Capture the cell that displays the provided text and extract its [X, Y] central coordinate. 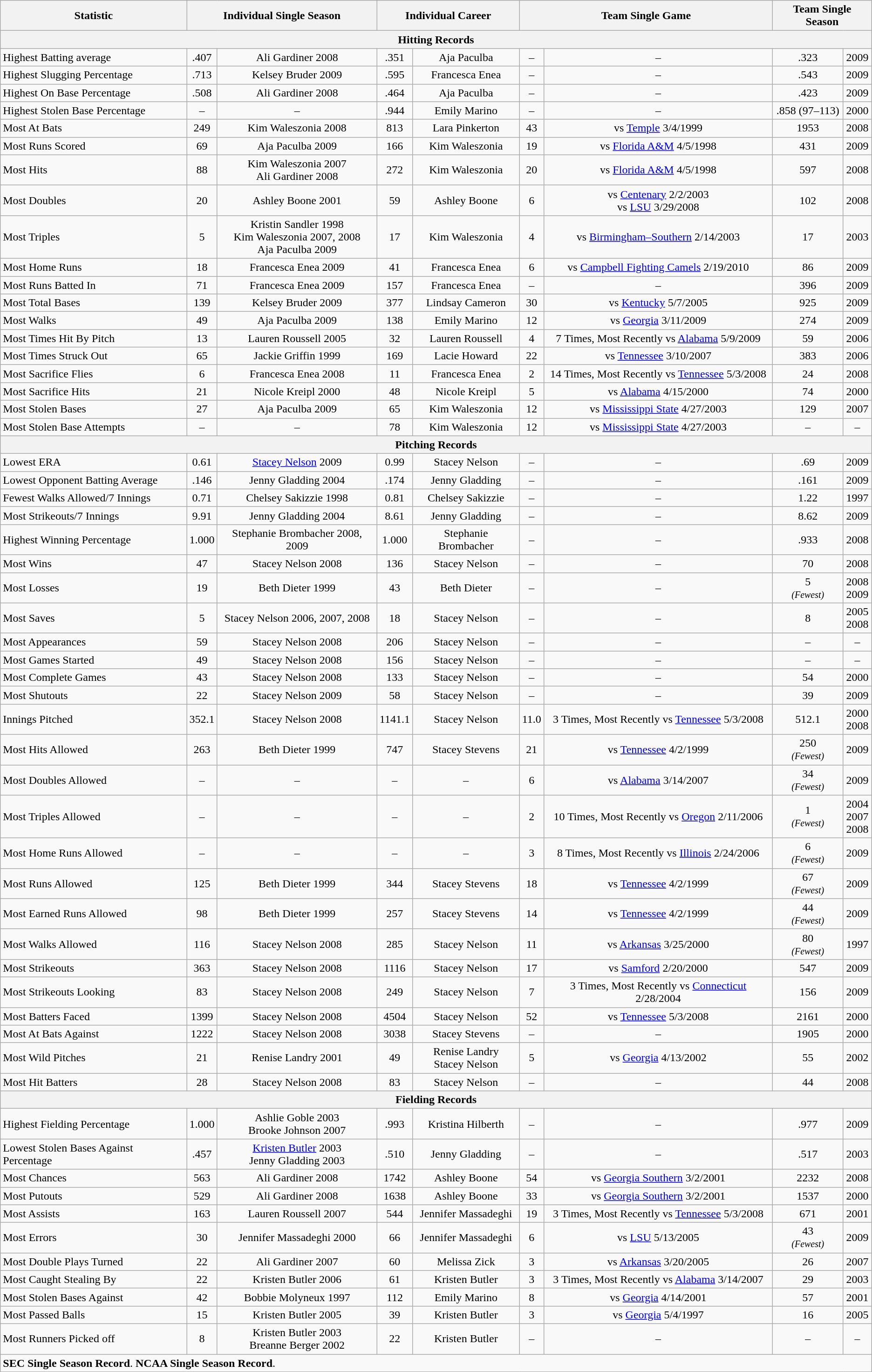
1638 [395, 1196]
Lara Pinkerton [466, 128]
Hitting Records [436, 40]
SEC Single Season Record. NCAA Single Season Record. [436, 1363]
vs Temple 3/4/1999 [658, 128]
Lauren Roussell [466, 338]
547 [808, 968]
33 [531, 1196]
vs Georgia 3/11/2009 [658, 321]
42 [202, 1297]
vs Alabama 3/14/2007 [658, 780]
2005 [857, 1315]
vs Georgia 4/13/2002 [658, 1058]
.351 [395, 57]
Bobbie Molyneux 1997 [297, 1297]
16 [808, 1315]
250(Fewest) [808, 749]
.713 [202, 75]
Pitching Records [436, 445]
20082009 [857, 587]
1537 [808, 1196]
.69 [808, 462]
.933 [808, 540]
28 [202, 1082]
813 [395, 128]
69 [202, 146]
Beth Dieter [466, 587]
Kristen Butler 2003Jenny Gladding 2003 [297, 1154]
Renise Landry 2001 [297, 1058]
529 [202, 1196]
Fewest Walks Allowed/7 Innings [94, 498]
Lowest Opponent Batting Average [94, 480]
Most Strikeouts Looking [94, 992]
2232 [808, 1178]
Most Triples Allowed [94, 816]
139 [202, 303]
125 [202, 884]
.464 [395, 93]
Lowest ERA [94, 462]
57 [808, 1297]
Highest On Base Percentage [94, 93]
Most Walks [94, 321]
Most Hits [94, 170]
Most Caught Stealing By [94, 1279]
Most Doubles Allowed [94, 780]
vs Centenary 2/2/2003vs LSU 3/29/2008 [658, 200]
6(Fewest) [808, 853]
Most At Bats [94, 128]
Most Sacrifice Hits [94, 391]
Lindsay Cameron [466, 303]
Ashlie Goble 2003Brooke Johnson 2007 [297, 1124]
344 [395, 884]
vs Kentucky 5/7/2005 [658, 303]
Stephanie Brombacher 2008, 2009 [297, 540]
Most Hits Allowed [94, 749]
200420072008 [857, 816]
.595 [395, 75]
Francesca Enea 2008 [297, 374]
396 [808, 285]
Most Shutouts [94, 695]
vs LSU 5/13/2005 [658, 1238]
Jackie Griffin 1999 [297, 356]
vs Tennessee 5/3/2008 [658, 1016]
3 Times, Most Recently vs Alabama 3/14/2007 [658, 1279]
Kristin Sandler 1998Kim Waleszonia 2007, 2008Aja Paculba 2009 [297, 237]
Lacie Howard [466, 356]
352.1 [202, 720]
116 [202, 944]
Kristina Hilberth [466, 1124]
925 [808, 303]
Most Errors [94, 1238]
43(Fewest) [808, 1238]
Kim Waleszonia 2008 [297, 128]
41 [395, 267]
257 [395, 913]
9.91 [202, 515]
Nicole Kreipl 2000 [297, 391]
8.62 [808, 515]
Most Saves [94, 618]
vs Arkansas 3/20/2005 [658, 1262]
563 [202, 1178]
Most Strikeouts [94, 968]
.146 [202, 480]
Renise LandryStacey Nelson [466, 1058]
Most Triples [94, 237]
4504 [395, 1016]
32 [395, 338]
.457 [202, 1154]
3 Times, Most Recently vs Connecticut 2/28/2004 [658, 992]
Jennifer Massadeghi 2000 [297, 1238]
67(Fewest) [808, 884]
1116 [395, 968]
.161 [808, 480]
Innings Pitched [94, 720]
Highest Stolen Base Percentage [94, 110]
Team Single Season [823, 16]
206 [395, 642]
vs Alabama 4/15/2000 [658, 391]
Lauren Roussell 2007 [297, 1214]
1141.1 [395, 720]
Most Total Bases [94, 303]
Lauren Roussell 2005 [297, 338]
20052008 [857, 618]
136 [395, 563]
Most Putouts [94, 1196]
Most Appearances [94, 642]
26 [808, 1262]
48 [395, 391]
7 [531, 992]
.977 [808, 1124]
Most Hit Batters [94, 1082]
Highest Winning Percentage [94, 540]
272 [395, 170]
431 [808, 146]
0.99 [395, 462]
Most Doubles [94, 200]
55 [808, 1058]
66 [395, 1238]
47 [202, 563]
74 [808, 391]
Ashley Boone 2001 [297, 200]
.407 [202, 57]
Most Times Hit By Pitch [94, 338]
512.1 [808, 720]
14 [531, 913]
Most Walks Allowed [94, 944]
2002 [857, 1058]
14 Times, Most Recently vs Tennessee 5/3/2008 [658, 374]
1742 [395, 1178]
Most At Bats Against [94, 1034]
Kristen Butler 2006 [297, 1279]
1905 [808, 1034]
Most Earned Runs Allowed [94, 913]
58 [395, 695]
vs Georgia 4/14/2001 [658, 1297]
7 Times, Most Recently vs Alabama 5/9/2009 [658, 338]
285 [395, 944]
Highest Fielding Percentage [94, 1124]
Highest Slugging Percentage [94, 75]
Kim Waleszonia 2007Ali Gardiner 2008 [297, 170]
.323 [808, 57]
2161 [808, 1016]
Most Chances [94, 1178]
747 [395, 749]
Most Wins [94, 563]
133 [395, 678]
Most Strikeouts/7 Innings [94, 515]
Team Single Game [646, 16]
1(Fewest) [808, 816]
Most Runs Scored [94, 146]
11.0 [531, 720]
Nicole Kreipl [466, 391]
24 [808, 374]
vs Georgia 5/4/1997 [658, 1315]
70 [808, 563]
Ali Gardiner 2007 [297, 1262]
102 [808, 200]
169 [395, 356]
166 [395, 146]
.993 [395, 1124]
.510 [395, 1154]
112 [395, 1297]
vs Campbell Fighting Camels 2/19/2010 [658, 267]
vs Tennessee 3/10/2007 [658, 356]
0.81 [395, 498]
Chelsey Sakizzie [466, 498]
1222 [202, 1034]
Most Stolen Bases [94, 409]
vs Arkansas 3/25/2000 [658, 944]
Most Double Plays Turned [94, 1262]
27 [202, 409]
Most Home Runs Allowed [94, 853]
Most Assists [94, 1214]
274 [808, 321]
Chelsey Sakizzie 1998 [297, 498]
15 [202, 1315]
vs Birmingham–Southern 2/14/2003 [658, 237]
.508 [202, 93]
Most Stolen Base Attempts [94, 427]
61 [395, 1279]
Stephanie Brombacher [466, 540]
80(Fewest) [808, 944]
Statistic [94, 16]
0.61 [202, 462]
Most Complete Games [94, 678]
Most Games Started [94, 660]
377 [395, 303]
44 [808, 1082]
263 [202, 749]
Most Times Struck Out [94, 356]
5(Fewest) [808, 587]
44(Fewest) [808, 913]
671 [808, 1214]
.944 [395, 110]
Most Runs Batted In [94, 285]
1953 [808, 128]
Stacey Nelson 2006, 2007, 2008 [297, 618]
363 [202, 968]
597 [808, 170]
544 [395, 1214]
34(Fewest) [808, 780]
.543 [808, 75]
86 [808, 267]
13 [202, 338]
.174 [395, 480]
29 [808, 1279]
1.22 [808, 498]
.423 [808, 93]
Lowest Stolen Bases Against Percentage [94, 1154]
Most Losses [94, 587]
8 Times, Most Recently vs Illinois 2/24/2006 [658, 853]
Most Runs Allowed [94, 884]
10 Times, Most Recently vs Oregon 2/11/2006 [658, 816]
Most Batters Faced [94, 1016]
Most Runners Picked off [94, 1338]
8.61 [395, 515]
Most Wild Pitches [94, 1058]
Individual Single Season [282, 16]
383 [808, 356]
Highest Batting average [94, 57]
60 [395, 1262]
20002008 [857, 720]
Fielding Records [436, 1100]
Kristen Butler 2005 [297, 1315]
52 [531, 1016]
71 [202, 285]
157 [395, 285]
Most Passed Balls [94, 1315]
98 [202, 913]
88 [202, 170]
vs Samford 2/20/2000 [658, 968]
129 [808, 409]
3038 [395, 1034]
Most Sacrifice Flies [94, 374]
Kristen Butler 2003Breanne Berger 2002 [297, 1338]
138 [395, 321]
.517 [808, 1154]
Melissa Zick [466, 1262]
78 [395, 427]
Most Home Runs [94, 267]
.858 (97–113) [808, 110]
Individual Career [448, 16]
Most Stolen Bases Against [94, 1297]
163 [202, 1214]
1399 [202, 1016]
0.71 [202, 498]
